Search for the cell housing the specified text and yield its (X, Y) center coordinate. 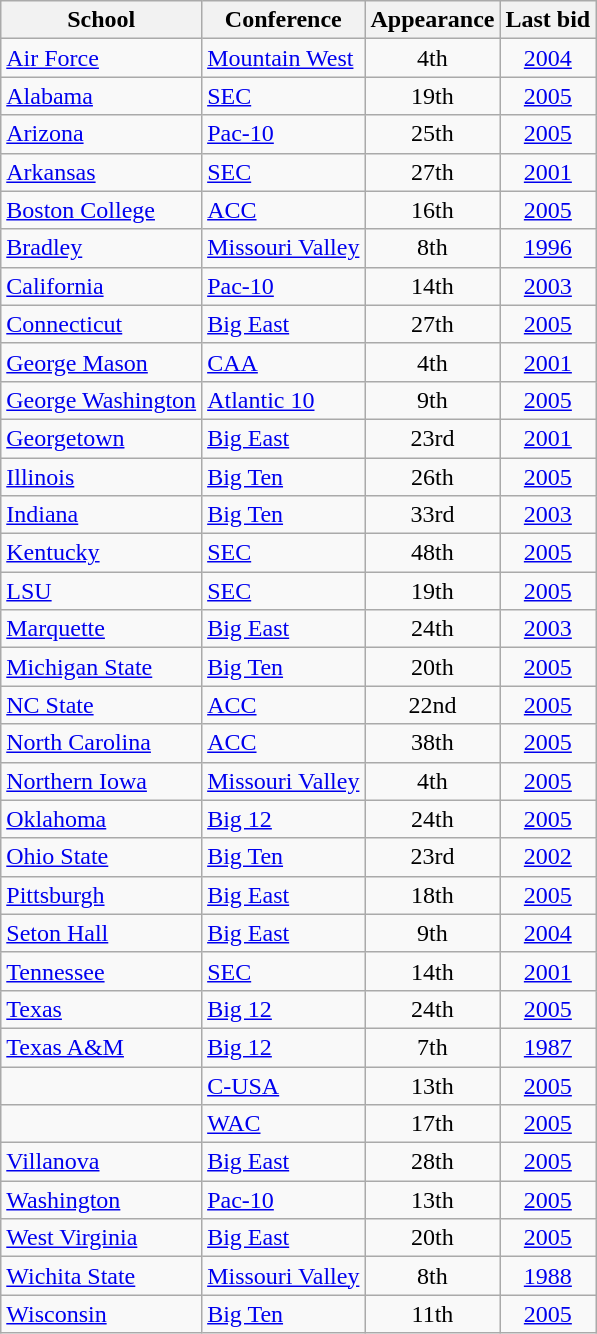
Northern Iowa (102, 781)
NC State (102, 705)
LSU (102, 591)
California (102, 286)
Seton Hall (102, 933)
Wisconsin (102, 1314)
George Mason (102, 362)
North Carolina (102, 743)
17th (432, 1124)
Washington (102, 1200)
2002 (548, 857)
11th (432, 1314)
Pittsburgh (102, 895)
Arizona (102, 134)
Connecticut (102, 324)
16th (432, 210)
1996 (548, 248)
George Washington (102, 400)
Conference (284, 20)
CAA (284, 362)
Oklahoma (102, 819)
Appearance (432, 20)
38th (432, 743)
Ohio State (102, 857)
Indiana (102, 515)
Georgetown (102, 438)
Tennessee (102, 971)
7th (432, 1047)
Kentucky (102, 553)
28th (432, 1162)
School (102, 20)
25th (432, 134)
1988 (548, 1276)
Air Force (102, 58)
Michigan State (102, 667)
Villanova (102, 1162)
1987 (548, 1047)
Wichita State (102, 1276)
Alabama (102, 96)
Last bid (548, 20)
18th (432, 895)
22nd (432, 705)
33rd (432, 515)
Boston College (102, 210)
Texas A&M (102, 1047)
Illinois (102, 477)
West Virginia (102, 1238)
Atlantic 10 (284, 400)
48th (432, 553)
Arkansas (102, 172)
Mountain West (284, 58)
C-USA (284, 1085)
Marquette (102, 629)
26th (432, 477)
WAC (284, 1124)
Texas (102, 1009)
Bradley (102, 248)
